Return the (X, Y) coordinate for the center point of the cell that contains the specified text.  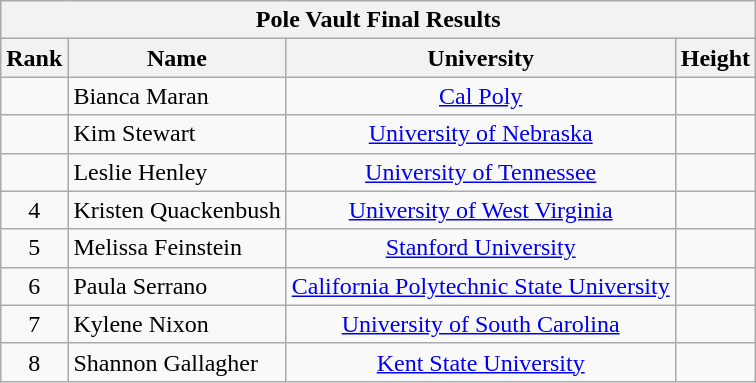
Leslie Henley (177, 172)
Paula Serrano (177, 286)
Shannon Gallagher (177, 362)
University of West Virginia (480, 210)
California Polytechnic State University (480, 286)
University of Tennessee (480, 172)
Kristen Quackenbush (177, 210)
Name (177, 58)
8 (34, 362)
Bianca Maran (177, 96)
7 (34, 324)
6 (34, 286)
Melissa Feinstein (177, 248)
Kent State University (480, 362)
Kim Stewart (177, 134)
University of Nebraska (480, 134)
University (480, 58)
5 (34, 248)
4 (34, 210)
Pole Vault Final Results (378, 20)
Rank (34, 58)
Kylene Nixon (177, 324)
Stanford University (480, 248)
University of South Carolina (480, 324)
Cal Poly (480, 96)
Height (715, 58)
